From the cell containing the given text, extract its center point as [X, Y] coordinate. 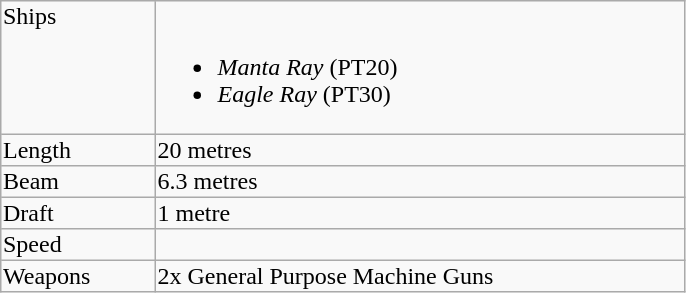
1 metre [420, 213]
Beam [78, 182]
Manta Ray (PT20)Eagle Ray (PT30) [420, 68]
Length [78, 150]
20 metres [420, 150]
2x General Purpose Machine Guns [420, 276]
6.3 metres [420, 182]
Weapons [78, 276]
Ships [78, 68]
Draft [78, 213]
Speed [78, 245]
